Provide the (X, Y) coordinate of the cell's center where the given text is located.  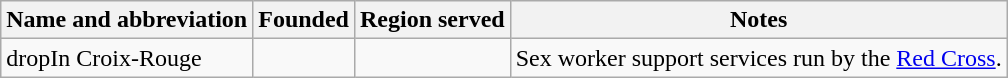
Sex worker support services run by the Red Cross. (758, 58)
Region served (432, 20)
Name and abbreviation (127, 20)
dropIn Croix-Rouge (127, 58)
Founded (304, 20)
Notes (758, 20)
